Identify which cell holds the provided text, then report its (X, Y) central coordinate. 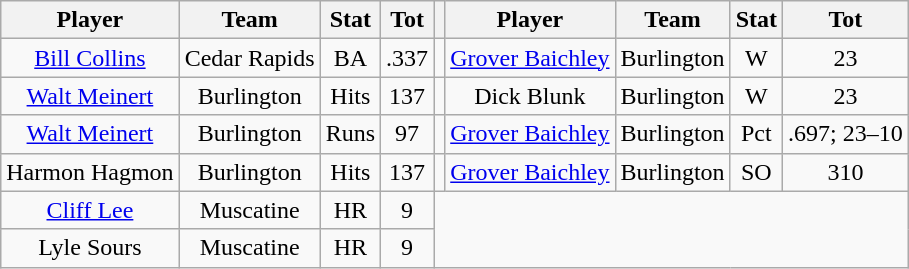
97 (408, 134)
BA (350, 58)
.697; 23–10 (846, 134)
SO (756, 172)
Lyle Sours (90, 248)
Pct (756, 134)
Cedar Rapids (250, 58)
Cliff Lee (90, 210)
Bill Collins (90, 58)
310 (846, 172)
.337 (408, 58)
Dick Blunk (530, 96)
Runs (350, 134)
Harmon Hagmon (90, 172)
